Provide the (x, y) coordinate of the cell's center where the given text is located.  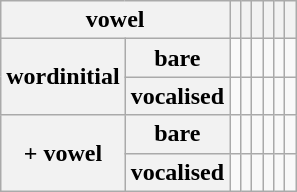
wordinitial (63, 77)
vowel (116, 20)
+ vowel (63, 153)
